For the text-containing cell, return its midpoint in [x, y] coordinate format. 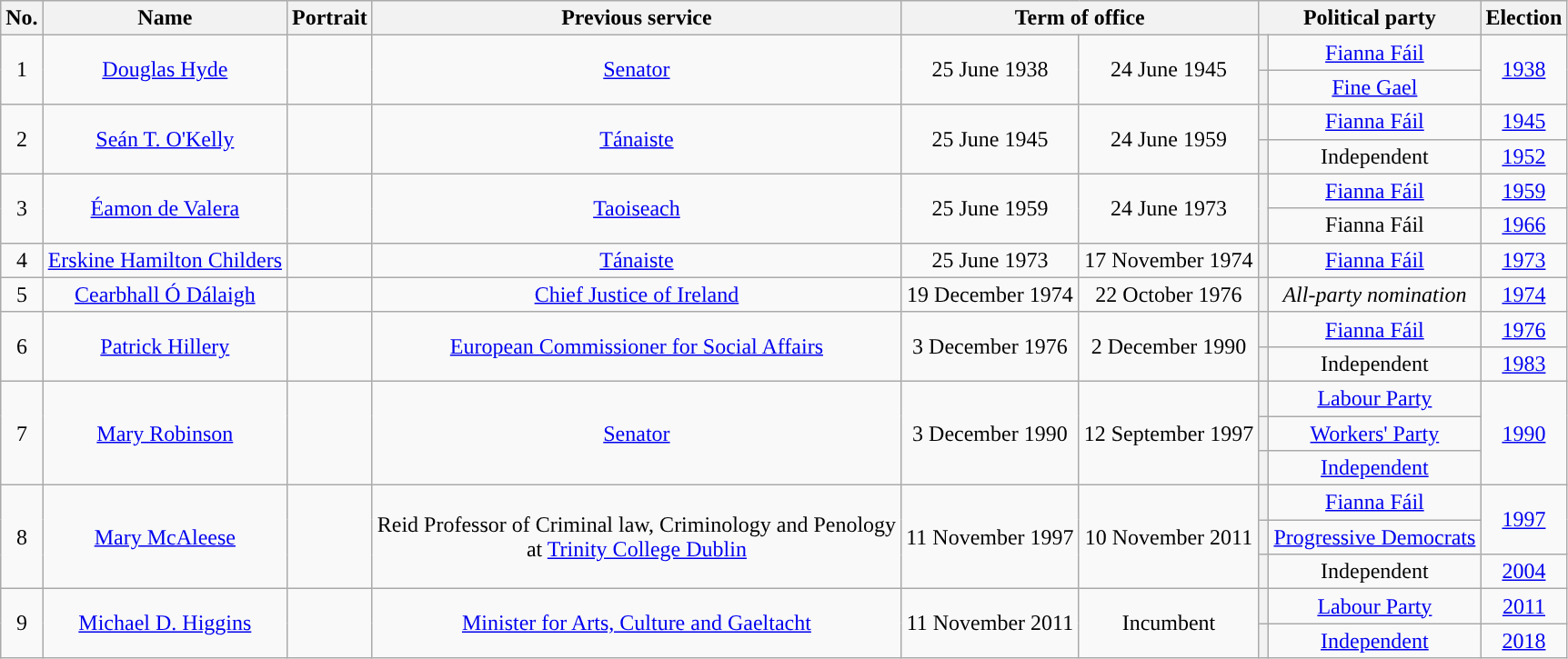
2011 [1524, 606]
Term of office [1081, 18]
1952 [1524, 156]
17 November 1974 [1169, 260]
3 December 1976 [990, 346]
Previous service [637, 18]
25 June 1938 [990, 70]
Reid Professor of Criminal law, Criminology and Penologyat Trinity College Dublin [637, 537]
Douglas Hyde [165, 70]
25 June 1959 [990, 208]
Workers' Party [1375, 434]
3 [22, 208]
1990 [1524, 433]
24 June 1959 [1169, 139]
12 September 1997 [1169, 433]
1973 [1524, 260]
10 November 2011 [1169, 537]
Name [165, 18]
11 November 1997 [990, 537]
Seán T. O'Kelly [165, 139]
Cearbhall Ó Dálaigh [165, 295]
Election [1524, 18]
No. [22, 18]
1945 [1524, 122]
Erskine Hamilton Childers [165, 260]
6 [22, 346]
Michael D. Higgins [165, 624]
11 November 2011 [990, 624]
1966 [1524, 225]
1938 [1524, 70]
25 June 1945 [990, 139]
19 December 1974 [990, 295]
2 December 1990 [1169, 346]
7 [22, 433]
9 [22, 624]
1959 [1524, 191]
All-party nomination [1375, 295]
24 June 1945 [1169, 70]
1974 [1524, 295]
Mary Robinson [165, 433]
Minister for Arts, Culture and Gaeltacht [637, 624]
Éamon de Valera [165, 208]
4 [22, 260]
25 June 1973 [990, 260]
3 December 1990 [990, 433]
Taoiseach [637, 208]
1976 [1524, 329]
Fine Gael [1375, 87]
22 October 1976 [1169, 295]
2018 [1524, 641]
Mary McAleese [165, 537]
Incumbent [1169, 624]
Patrick Hillery [165, 346]
2004 [1524, 572]
1997 [1524, 520]
1 [22, 70]
Progressive Democrats [1375, 537]
Chief Justice of Ireland [637, 295]
Portrait [330, 18]
Political party [1370, 18]
24 June 1973 [1169, 208]
1983 [1524, 364]
8 [22, 537]
2 [22, 139]
5 [22, 295]
European Commissioner for Social Affairs [637, 346]
